Locate the cell with the specified text and output its [X, Y] center coordinate. 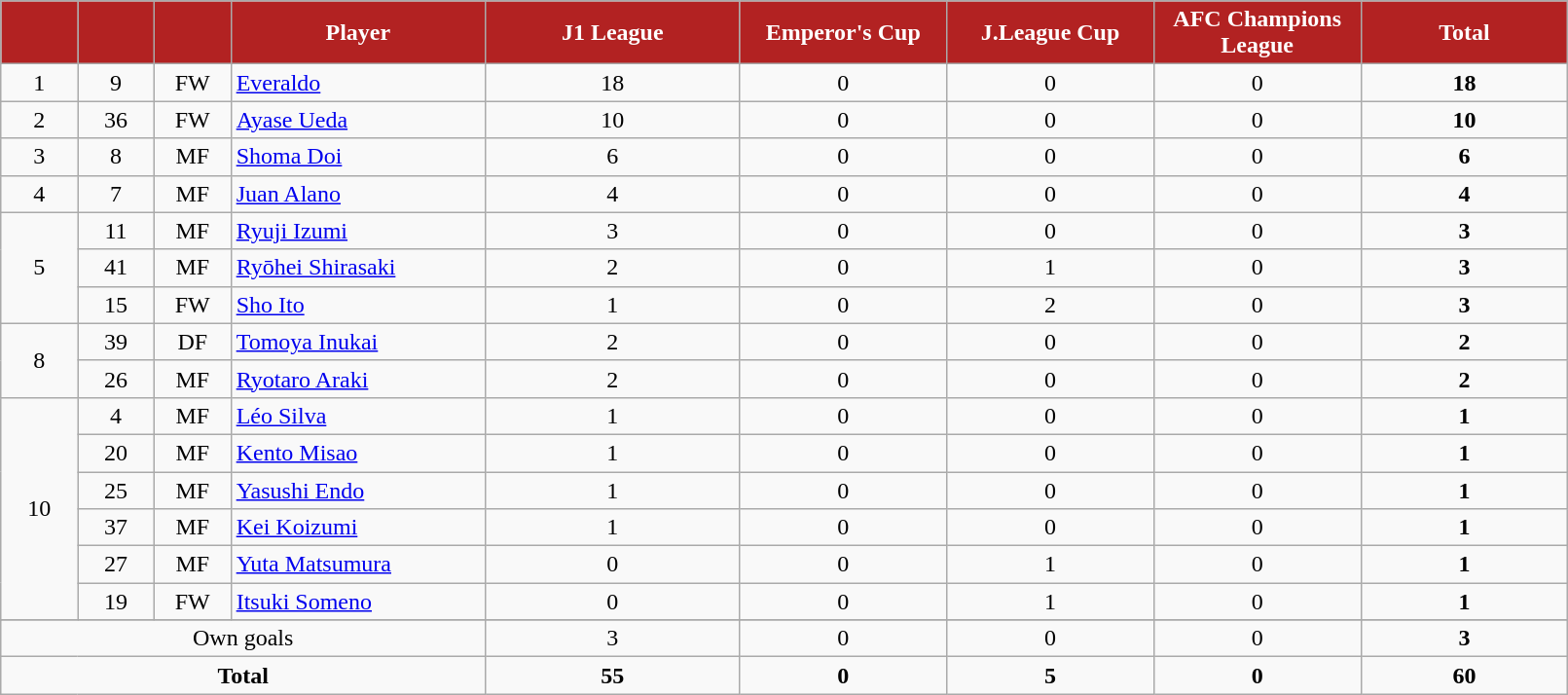
Tomoya Inukai [358, 342]
Juan Alano [358, 194]
J.League Cup [1051, 33]
Yasushi Endo [358, 490]
Ayase Ueda [358, 120]
J1 League [613, 33]
27 [117, 565]
15 [117, 305]
9 [117, 83]
Own goals [243, 639]
37 [117, 528]
39 [117, 342]
Kento Misao [358, 453]
25 [117, 490]
Player [358, 33]
Shoma Doi [358, 157]
19 [117, 602]
55 [613, 676]
11 [117, 231]
Itsuki Someno [358, 602]
41 [117, 268]
Ryuji Izumi [358, 231]
Ryōhei Shirasaki [358, 268]
Emperor's Cup [843, 33]
20 [117, 453]
Sho Ito [358, 305]
Ryotaro Araki [358, 379]
26 [117, 379]
Léo Silva [358, 416]
7 [117, 194]
36 [117, 120]
Yuta Matsumura [358, 565]
Kei Koizumi [358, 528]
60 [1464, 676]
Everaldo [358, 83]
AFC Champions League [1258, 33]
DF [193, 342]
